From the cell containing the given text, extract its center point as (X, Y) coordinate. 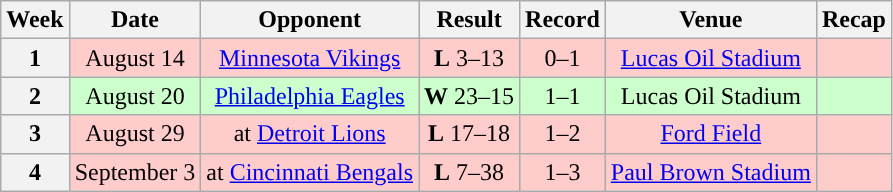
Week (35, 20)
W 23–15 (470, 96)
L 3–13 (470, 58)
Philadelphia Eagles (310, 96)
L 17–18 (470, 134)
1 (35, 58)
Recap (854, 20)
Venue (710, 20)
1–1 (563, 96)
Minnesota Vikings (310, 58)
Date (135, 20)
3 (35, 134)
Paul Brown Stadium (710, 172)
August 14 (135, 58)
Ford Field (710, 134)
August 20 (135, 96)
Result (470, 20)
Opponent (310, 20)
September 3 (135, 172)
4 (35, 172)
1–3 (563, 172)
0–1 (563, 58)
1–2 (563, 134)
2 (35, 96)
L 7–38 (470, 172)
at Detroit Lions (310, 134)
Record (563, 20)
August 29 (135, 134)
at Cincinnati Bengals (310, 172)
